Extract the (X, Y) coordinate from the center of the cell holding the provided text.  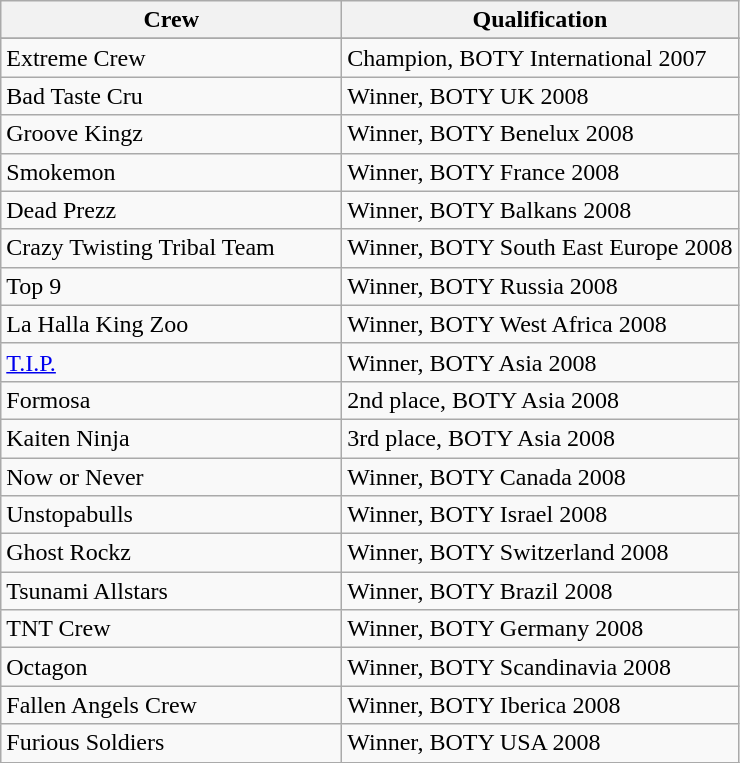
Top 9 (172, 286)
Kaiten Ninja (172, 438)
Bad Taste Cru (172, 96)
Fallen Angels Crew (172, 705)
Ghost Rockz (172, 553)
Furious Soldiers (172, 743)
Champion, BOTY International 2007 (540, 58)
Winner, BOTY Israel 2008 (540, 515)
Winner, BOTY Benelux 2008 (540, 134)
TNT Crew (172, 629)
Winner, BOTY West Africa 2008 (540, 324)
Dead Prezz (172, 210)
La Halla King Zoo (172, 324)
Qualification (540, 20)
Winner, BOTY Brazil 2008 (540, 591)
Winner, BOTY Switzerland 2008 (540, 553)
Crew (172, 20)
Groove Kingz (172, 134)
T.I.P. (172, 362)
Winner, BOTY Scandinavia 2008 (540, 667)
Winner, BOTY Canada 2008 (540, 477)
Winner, BOTY Balkans 2008 (540, 210)
Winner, BOTY Germany 2008 (540, 629)
Extreme Crew (172, 58)
Tsunami Allstars (172, 591)
Winner, BOTY USA 2008 (540, 743)
2nd place, BOTY Asia 2008 (540, 400)
Now or Never (172, 477)
Winner, BOTY South East Europe 2008 (540, 248)
3rd place, BOTY Asia 2008 (540, 438)
Unstopabulls (172, 515)
Winner, BOTY France 2008 (540, 172)
Smokemon (172, 172)
Formosa (172, 400)
Winner, BOTY Iberica 2008 (540, 705)
Winner, BOTY UK 2008 (540, 96)
Crazy Twisting Tribal Team (172, 248)
Octagon (172, 667)
Winner, BOTY Asia 2008 (540, 362)
Winner, BOTY Russia 2008 (540, 286)
